Output the (X, Y) coordinate of the center of the cell containing the given text.  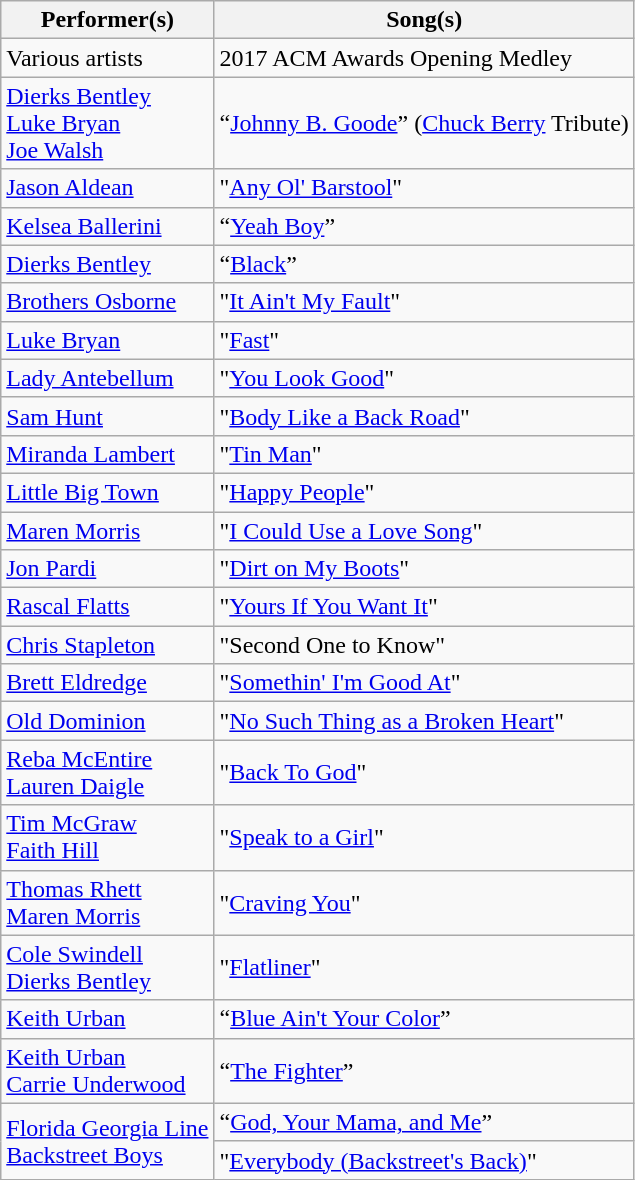
Sam Hunt (108, 416)
"Craving You" (424, 902)
Little Big Town (108, 492)
Tim McGrawFaith Hill (108, 838)
"I Could Use a Love Song" (424, 531)
"No Such Thing as a Broken Heart" (424, 721)
"Back To God" (424, 772)
"It Ain't My Fault" (424, 302)
Various artists (108, 58)
“The Fighter” (424, 1070)
Jon Pardi (108, 569)
"Dirt on My Boots" (424, 569)
Cole SwindellDierks Bentley (108, 968)
Kelsea Ballerini (108, 226)
Song(s) (424, 20)
Rascal Flatts (108, 607)
"Somethin' I'm Good At" (424, 683)
Florida Georgia LineBackstreet Boys (108, 1141)
Dierks BentleyLuke BryanJoe Walsh (108, 123)
Chris Stapleton (108, 645)
“God, Your Mama, and Me” (424, 1122)
“Yeah Boy” (424, 226)
"Yours If You Want It" (424, 607)
Performer(s) (108, 20)
"Second One to Know" (424, 645)
"Any Ol' Barstool" (424, 188)
“Black” (424, 264)
"Everybody (Backstreet's Back)" (424, 1160)
Jason Aldean (108, 188)
“Johnny B. Goode” (Chuck Berry Tribute) (424, 123)
2017 ACM Awards Opening Medley (424, 58)
Keith UrbanCarrie Underwood (108, 1070)
"Fast" (424, 340)
Brothers Osborne (108, 302)
"Body Like a Back Road" (424, 416)
Luke Bryan (108, 340)
Maren Morris (108, 531)
"Tin Man" (424, 454)
Miranda Lambert (108, 454)
Keith Urban (108, 1019)
Lady Antebellum (108, 378)
Old Dominion (108, 721)
Dierks Bentley (108, 264)
"Flatliner" (424, 968)
"Happy People" (424, 492)
Brett Eldredge (108, 683)
“Blue Ain't Your Color” (424, 1019)
"You Look Good" (424, 378)
"Speak to a Girl" (424, 838)
Thomas RhettMaren Morris (108, 902)
Reba McEntireLauren Daigle (108, 772)
